Scan for the cell matching the given text and deliver its [x, y] coordinate at center. 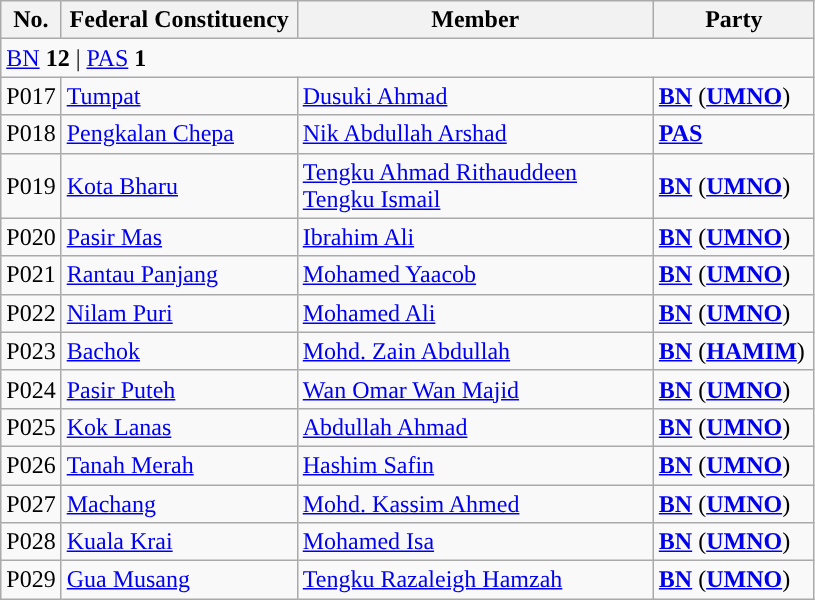
P023 [31, 351]
Pengkalan Chepa [179, 134]
P021 [31, 275]
Nik Abdullah Arshad [475, 134]
BN (HAMIM) [734, 351]
P019 [31, 186]
Kota Bharu [179, 186]
Nilam Puri [179, 313]
PAS [734, 134]
Mohamed Yaacob [475, 275]
P027 [31, 503]
Rantau Panjang [179, 275]
No. [31, 20]
Tengku Ahmad Rithauddeen Tengku Ismail [475, 186]
Member [475, 20]
Mohamed Ali [475, 313]
Hashim Safin [475, 465]
Mohd. Zain Abdullah [475, 351]
Tengku Razaleigh Hamzah [475, 580]
BN 12 | PAS 1 [408, 58]
P020 [31, 237]
Gua Musang [179, 580]
P028 [31, 542]
Pasir Mas [179, 237]
Mohd. Kassim Ahmed [475, 503]
Abdullah Ahmad [475, 427]
Kok Lanas [179, 427]
Machang [179, 503]
Ibrahim Ali [475, 237]
Pasir Puteh [179, 389]
P018 [31, 134]
P022 [31, 313]
P029 [31, 580]
P025 [31, 427]
P017 [31, 96]
Dusuki Ahmad [475, 96]
Federal Constituency [179, 20]
Wan Omar Wan Majid [475, 389]
Mohamed Isa [475, 542]
P024 [31, 389]
P026 [31, 465]
Tanah Merah [179, 465]
Bachok [179, 351]
Kuala Krai [179, 542]
Party [734, 20]
Tumpat [179, 96]
